Search for the cell housing the specified text and yield its [x, y] center coordinate. 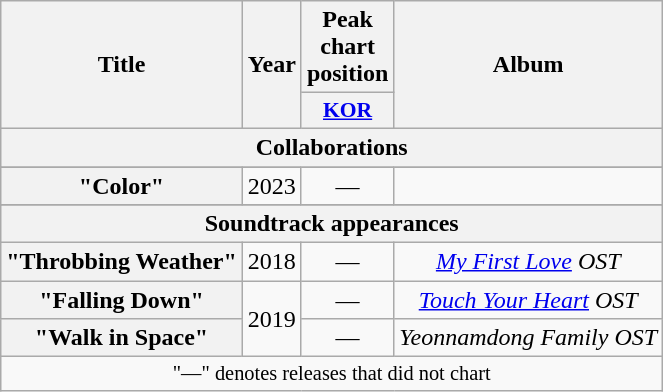
"Color" [122, 185]
Title [122, 65]
My First Love OST [528, 262]
2023 [272, 185]
"—" denotes releases that did not chart [332, 374]
Peak chart position [347, 47]
"Throbbing Weather" [122, 262]
KOR [347, 111]
"Walk in Space" [122, 338]
Touch Your Heart OST [528, 300]
"Falling Down" [122, 300]
Soundtrack appearances [332, 224]
2018 [272, 262]
Year [272, 65]
2019 [272, 319]
Collaborations [332, 147]
Yeonnamdong Family OST [528, 338]
Album [528, 65]
